Return [x, y] of the center of cell containing provided text 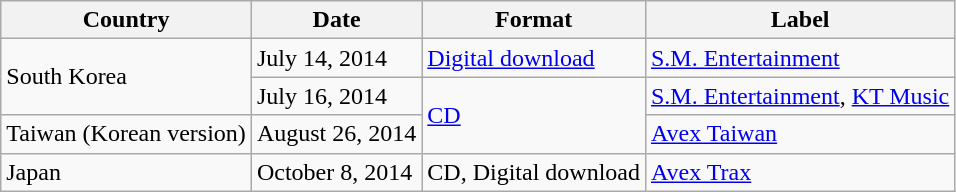
October 8, 2014 [336, 172]
July 14, 2014 [336, 58]
Avex Taiwan [800, 134]
S.M. Entertainment, KT Music [800, 96]
CD, Digital download [534, 172]
Taiwan (Korean version) [126, 134]
Avex Trax [800, 172]
South Korea [126, 77]
Date [336, 20]
CD [534, 115]
Digital download [534, 58]
Format [534, 20]
August 26, 2014 [336, 134]
Country [126, 20]
S.M. Entertainment [800, 58]
Label [800, 20]
July 16, 2014 [336, 96]
Japan [126, 172]
